Determine the (X, Y) coordinate at the center of the cell enclosing the given text.  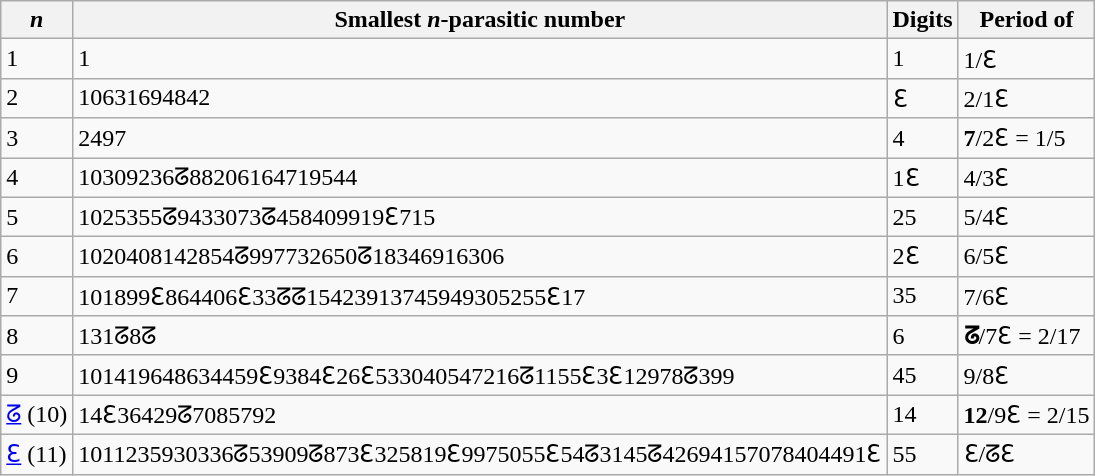
7/6Ɛ (1026, 296)
ᘔ (10) (37, 415)
2497 (480, 138)
9/8Ɛ (1026, 375)
1011235930336ᘔ53909ᘔ873Ɛ325819Ɛ9975055Ɛ54ᘔ3145ᘔ42694157078404491Ɛ (480, 454)
101899Ɛ864406Ɛ33ᘔᘔ15423913745949305255Ɛ17 (480, 296)
Ɛ (922, 98)
5/4Ɛ (1026, 217)
10631694842 (480, 98)
1/Ɛ (1026, 59)
Ɛ (11) (37, 454)
8 (37, 336)
5 (37, 217)
6/5Ɛ (1026, 257)
25 (922, 217)
4/3Ɛ (1026, 178)
1020408142854ᘔ997732650ᘔ18346916306 (480, 257)
3 (37, 138)
10309236ᘔ88206164719544 (480, 178)
Period of (1026, 20)
12/9Ɛ = 2/15 (1026, 415)
131ᘔ8ᘔ (480, 336)
ᘔ/7Ɛ = 2/17 (1026, 336)
2 (37, 98)
2/1Ɛ (1026, 98)
7/2Ɛ = 1/5 (1026, 138)
Digits (922, 20)
Smallest n-parasitic number (480, 20)
14 (922, 415)
1Ɛ (922, 178)
101419648634459Ɛ9384Ɛ26Ɛ533040547216ᘔ1155Ɛ3Ɛ12978ᘔ399 (480, 375)
14Ɛ36429ᘔ7085792 (480, 415)
55 (922, 454)
7 (37, 296)
9 (37, 375)
35 (922, 296)
Ɛ/ᘔƐ (1026, 454)
1025355ᘔ9433073ᘔ458409919Ɛ715 (480, 217)
n (37, 20)
45 (922, 375)
2Ɛ (922, 257)
